Identify which cell holds the provided text, then report its [X, Y] central coordinate. 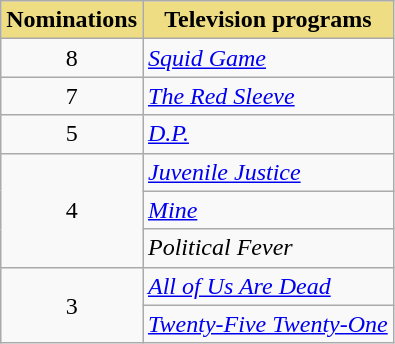
The Red Sleeve [268, 96]
All of Us Are Dead [268, 286]
Political Fever [268, 248]
Television programs [268, 20]
5 [72, 134]
Mine [268, 210]
8 [72, 58]
Twenty-Five Twenty-One [268, 324]
Nominations [72, 20]
7 [72, 96]
3 [72, 305]
D.P. [268, 134]
Juvenile Justice [268, 172]
Squid Game [268, 58]
4 [72, 210]
